Identify which cell holds the provided text, then report its [x, y] central coordinate. 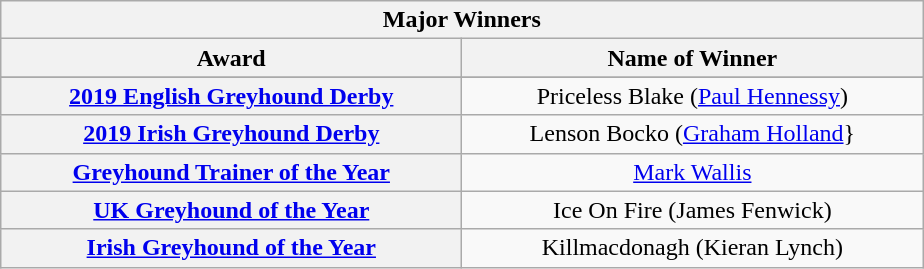
Priceless Blake (Paul Hennessy) [692, 96]
Major Winners [462, 20]
UK Greyhound of the Year [232, 210]
Greyhound Trainer of the Year [232, 172]
Ice On Fire (James Fenwick) [692, 210]
Killmacdonagh (Kieran Lynch) [692, 248]
2019 Irish Greyhound Derby [232, 134]
Mark Wallis [692, 172]
2019 English Greyhound Derby [232, 96]
Award [232, 58]
Name of Winner [692, 58]
Irish Greyhound of the Year [232, 248]
Lenson Bocko (Graham Holland} [692, 134]
